Capture the cell that displays the provided text and extract its [X, Y] central coordinate. 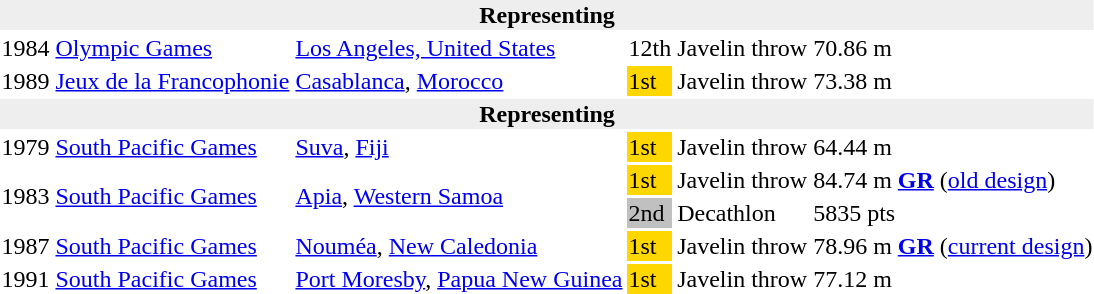
12th [650, 48]
Olympic Games [172, 48]
Port Moresby, Papua New Guinea [459, 279]
70.86 m [953, 48]
78.96 m GR (current design) [953, 246]
1987 [26, 246]
84.74 m GR (old design) [953, 180]
5835 pts [953, 213]
Nouméa, New Caledonia [459, 246]
77.12 m [953, 279]
Jeux de la Francophonie [172, 81]
1991 [26, 279]
1983 [26, 196]
73.38 m [953, 81]
Decathlon [742, 213]
1979 [26, 147]
Suva, Fiji [459, 147]
2nd [650, 213]
64.44 m [953, 147]
1989 [26, 81]
1984 [26, 48]
Apia, Western Samoa [459, 196]
Los Angeles, United States [459, 48]
Casablanca, Morocco [459, 81]
